Provide the (X, Y) coordinate of the cell's center where the given text is located.  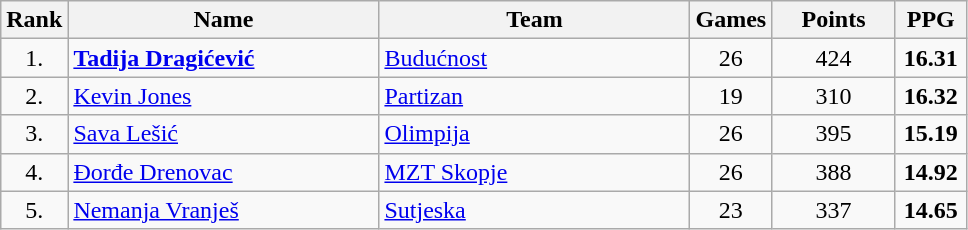
395 (834, 134)
Points (834, 20)
Sava Lešić (224, 134)
14.65 (930, 210)
Tadija Dragićević (224, 58)
Games (731, 20)
Budućnost (534, 58)
5. (34, 210)
1. (34, 58)
388 (834, 172)
4. (34, 172)
16.31 (930, 58)
Rank (34, 20)
3. (34, 134)
Nemanja Vranješ (224, 210)
310 (834, 96)
Sutjeska (534, 210)
Đorđe Drenovac (224, 172)
Kevin Jones (224, 96)
Partizan (534, 96)
19 (731, 96)
14.92 (930, 172)
Team (534, 20)
PPG (930, 20)
MZT Skopje (534, 172)
424 (834, 58)
16.32 (930, 96)
Olimpija (534, 134)
15.19 (930, 134)
2. (34, 96)
337 (834, 210)
23 (731, 210)
Name (224, 20)
